Find where the given text appears and provide that cell's center as (x, y) coordinate. 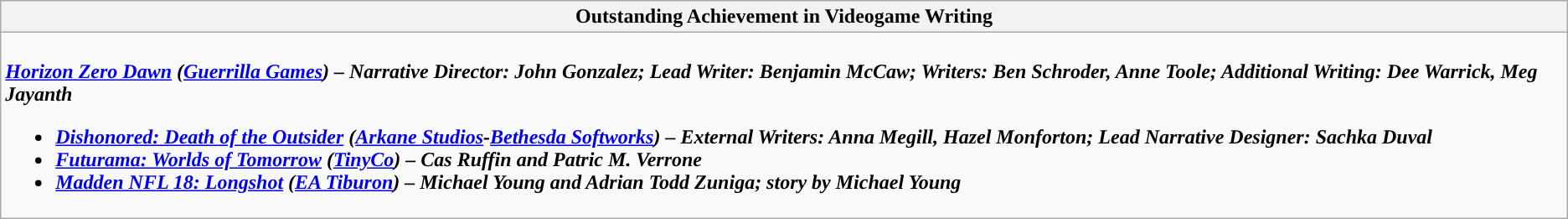
Outstanding Achievement in Videogame Writing (784, 17)
